Scan for the cell matching the given text and deliver its [X, Y] coordinate at center. 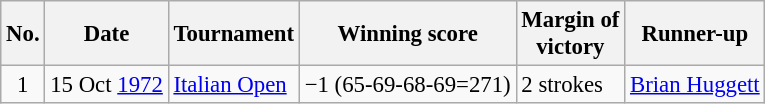
Runner-up [695, 34]
Italian Open [234, 85]
No. [23, 34]
Tournament [234, 34]
−1 (65-69-68-69=271) [408, 85]
Date [106, 34]
2 strokes [570, 85]
15 Oct 1972 [106, 85]
Margin ofvictory [570, 34]
Brian Huggett [695, 85]
1 [23, 85]
Winning score [408, 34]
